Search for the cell housing the specified text and yield its (x, y) center coordinate. 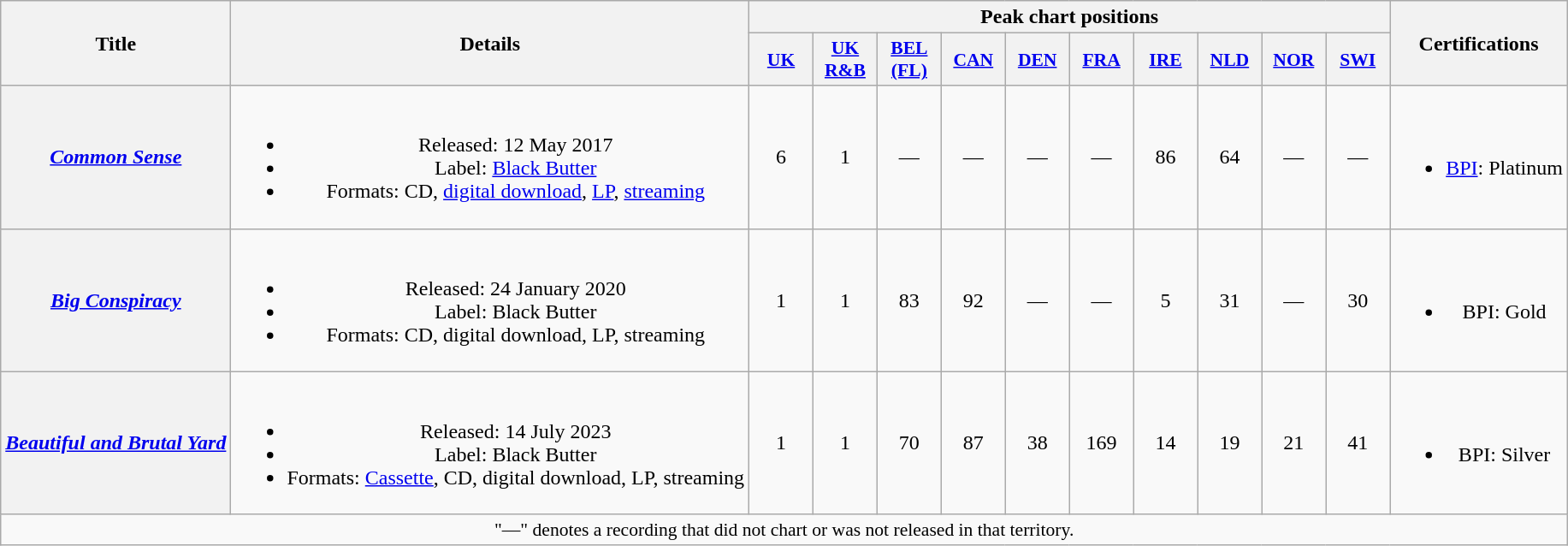
14 (1165, 443)
Beautiful and Brutal Yard (116, 443)
31 (1230, 300)
FRA (1102, 60)
DEN (1037, 60)
6 (782, 157)
38 (1037, 443)
83 (908, 300)
BPI: Platinum (1479, 157)
CAN (973, 60)
86 (1165, 157)
SWI (1358, 60)
Big Conspiracy (116, 300)
30 (1358, 300)
BEL(FL) (908, 60)
Released: 24 January 2020Label: Black ButterFormats: CD, digital download, LP, streaming (490, 300)
19 (1230, 443)
Common Sense (116, 157)
64 (1230, 157)
UK (782, 60)
IRE (1165, 60)
BPI: Silver (1479, 443)
Title (116, 43)
UKR&B (845, 60)
NOR (1293, 60)
21 (1293, 443)
NLD (1230, 60)
41 (1358, 443)
Released: 14 July 2023Label: Black ButterFormats: Cassette, CD, digital download, LP, streaming (490, 443)
5 (1165, 300)
Peak chart positions (1069, 17)
Certifications (1479, 43)
BPI: Gold (1479, 300)
92 (973, 300)
70 (908, 443)
169 (1102, 443)
Details (490, 43)
"—" denotes a recording that did not chart or was not released in that territory. (784, 530)
Released: 12 May 2017Label: Black ButterFormats: CD, digital download, LP, streaming (490, 157)
87 (973, 443)
